Provide the (X, Y) coordinate of the cell's center where the given text is located.  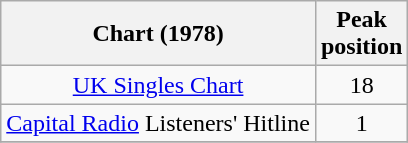
18 (361, 85)
Chart (1978) (158, 34)
1 (361, 123)
Capital Radio Listeners' Hitline (158, 123)
UK Singles Chart (158, 85)
Peakposition (361, 34)
